Find where the given text appears and provide that cell's center as [X, Y] coordinate. 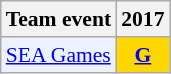
G [142, 55]
2017 [142, 19]
Team event [58, 19]
SEA Games [58, 55]
